Find where the given text appears and provide that cell's center as [x, y] coordinate. 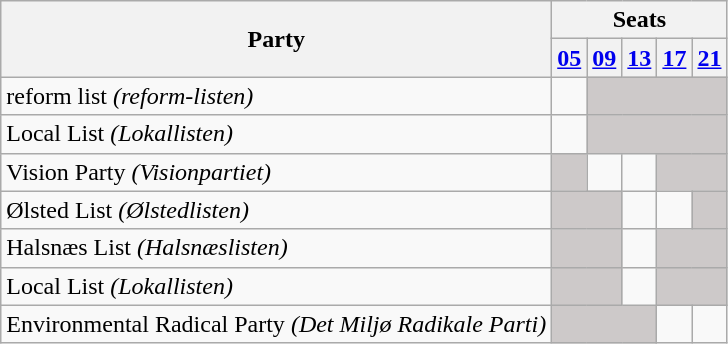
Party [276, 39]
13 [640, 58]
Seats [640, 20]
reform list (reform-listen) [276, 96]
17 [674, 58]
05 [570, 58]
09 [604, 58]
21 [710, 58]
Halsnæs List (Halsnæslisten) [276, 248]
Ølsted List (Ølstedlisten) [276, 210]
Vision Party (Visionpartiet) [276, 172]
Environmental Radical Party (Det Miljø Radikale Parti) [276, 324]
